Locate the cell with the specified text and output its (X, Y) center coordinate. 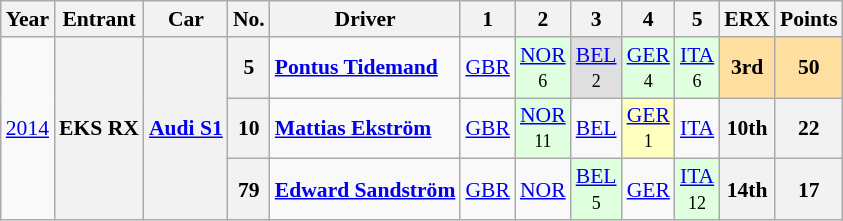
ITA6 (697, 68)
Points (809, 19)
2014 (28, 128)
10th (747, 128)
BEL2 (596, 68)
10 (249, 128)
3rd (747, 68)
79 (249, 190)
NOR6 (543, 68)
Car (186, 19)
Year (28, 19)
BEL (596, 128)
22 (809, 128)
17 (809, 190)
NOR11 (543, 128)
Audi S1 (186, 128)
EKS RX (99, 128)
2 (543, 19)
GER (648, 190)
ERX (747, 19)
NOR (543, 190)
Edward Sandström (366, 190)
1 (488, 19)
14th (747, 190)
GER1 (648, 128)
ITA (697, 128)
50 (809, 68)
Mattias Ekström (366, 128)
Pontus Tidemand (366, 68)
No. (249, 19)
ITA12 (697, 190)
3 (596, 19)
Driver (366, 19)
Entrant (99, 19)
4 (648, 19)
GER4 (648, 68)
BEL5 (596, 190)
